Pinpoint the cell where the given text exists, returning its (X, Y) midpoint coordinate. 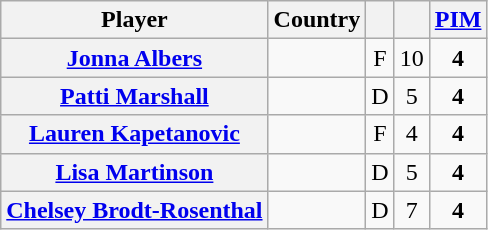
10 (412, 58)
Country (317, 20)
Lisa Martinson (134, 172)
7 (412, 210)
PIM (458, 20)
Lauren Kapetanovic (134, 134)
Chelsey Brodt-Rosenthal (134, 210)
Jonna Albers (134, 58)
Patti Marshall (134, 96)
Player (134, 20)
